Provide the (x, y) coordinate of the cell's center where the given text is located.  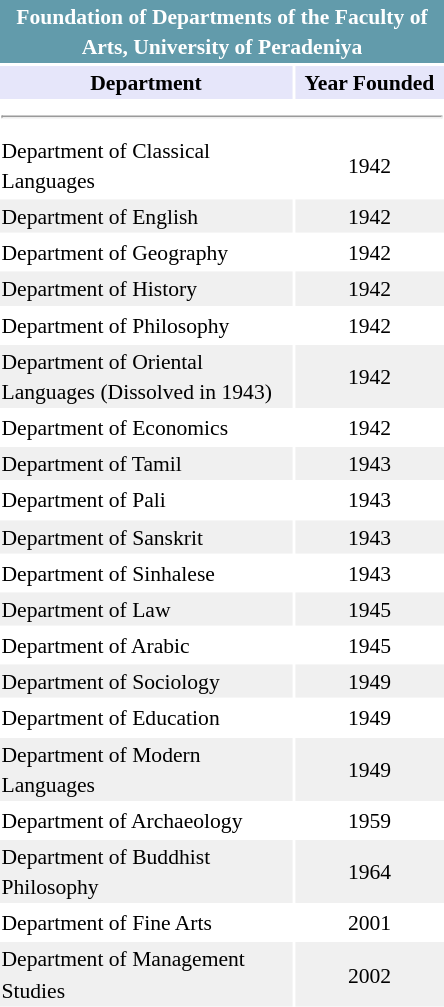
Department of Fine Arts (146, 922)
Department of Archaeology (146, 820)
1959 (370, 820)
2002 (370, 974)
Department of Philosophy (146, 324)
Department of Economics (146, 428)
Department (146, 82)
Department of Management Studies (146, 974)
Department of Buddhist Philosophy (146, 872)
2001 (370, 922)
Department of Sociology (146, 682)
Department of Sinhalese (146, 572)
Department of Classical Languages (146, 164)
Department of Tamil (146, 464)
1964 (370, 872)
Department of History (146, 288)
Department of Law (146, 608)
Department of Pali (146, 500)
Department of Oriental Languages (Dissolved in 1943) (146, 376)
Department of Education (146, 718)
Department of Modern Languages (146, 768)
Year Founded (370, 82)
Department of Geography (146, 252)
Department of English (146, 216)
Foundation of Departments of the Faculty of Arts, University of Peradeniya (222, 32)
Department of Sanskrit (146, 536)
Department of Arabic (146, 646)
